Locate the cell with the specified text and output its [x, y] center coordinate. 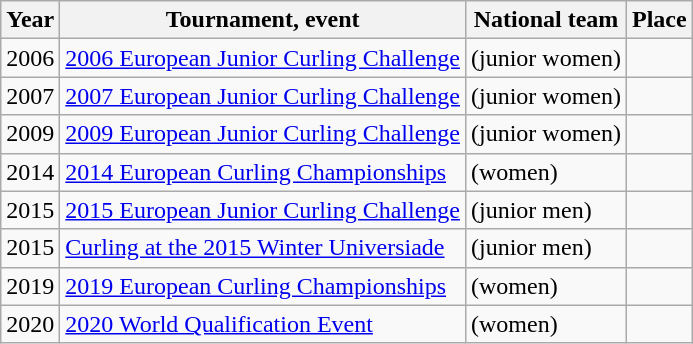
2014 [30, 172]
Tournament, event [263, 20]
2014 European Curling Championships [263, 172]
2007 [30, 96]
2020 [30, 324]
2020 World Qualification Event [263, 324]
Year [30, 20]
2006 European Junior Curling Challenge [263, 58]
2019 European Curling Championships [263, 286]
Place [660, 20]
Curling at the 2015 Winter Universiade [263, 248]
2015 European Junior Curling Challenge [263, 210]
2009 European Junior Curling Challenge [263, 134]
2009 [30, 134]
2006 [30, 58]
2007 European Junior Curling Challenge [263, 96]
2019 [30, 286]
National team [546, 20]
